Determine the (X, Y) coordinate at the center of the cell enclosing the given text.  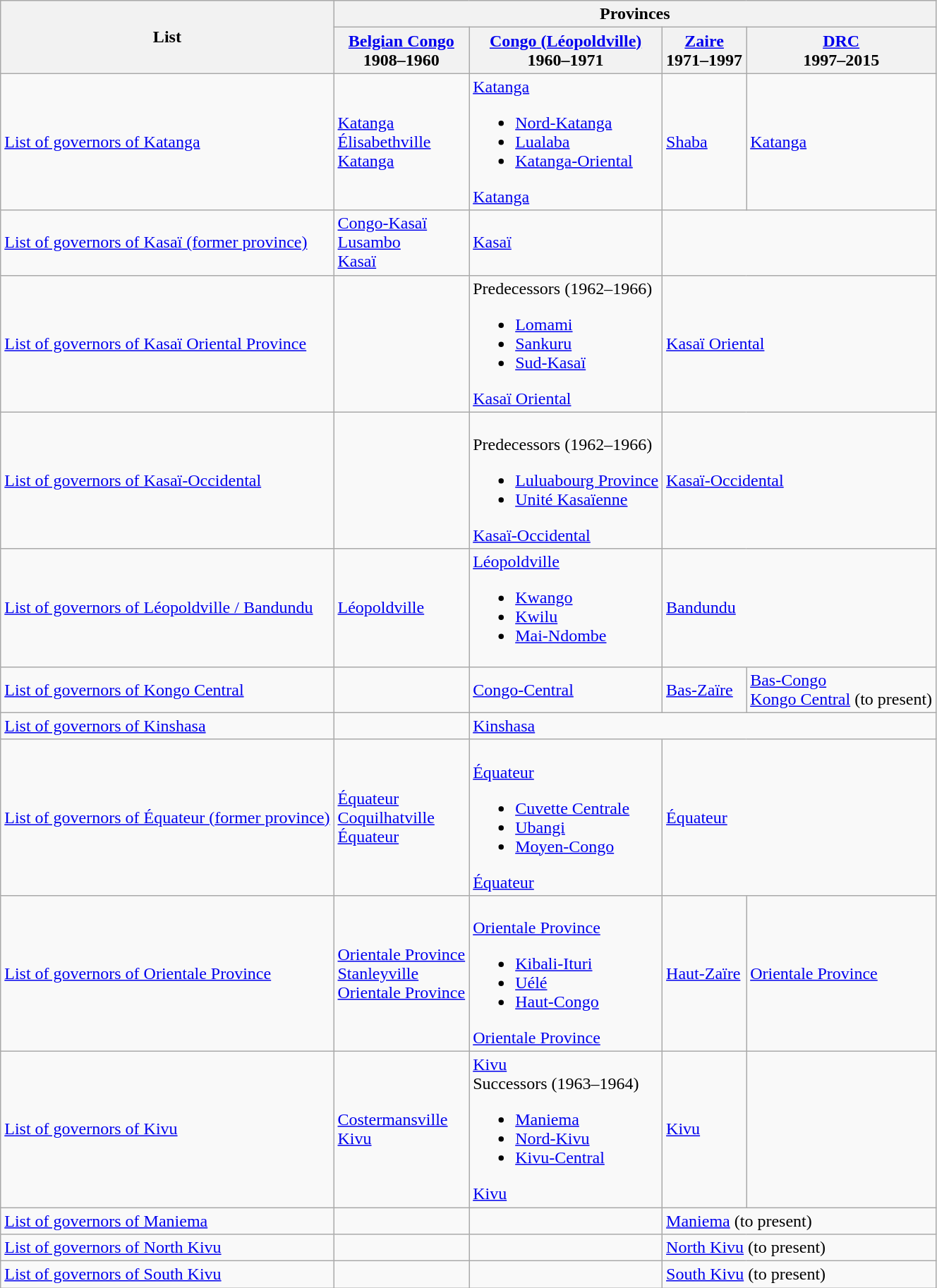
Kivu (704, 1129)
Predecessors (1962–1966)Luluabourg ProvinceUnité KasaïenneKasaï-Occidental (566, 480)
Kasaï Oriental (799, 344)
List of governors of South Kivu (167, 1275)
List of governors of Katanga (167, 142)
North Kivu (to present) (799, 1248)
ÉquateurCoquilhatvilleÉquateur (401, 817)
Kinshasa (703, 726)
Orientale ProvinceKibali-IturiUéléHaut-CongoOrientale Province (566, 973)
South Kivu (to present) (799, 1275)
KatangaNord-KatangaLualabaKatanga-OrientalKatanga (566, 142)
KivuSuccessors (1963–1964)ManiemaNord-KivuKivu-CentralKivu (566, 1129)
List of governors of Kasaï-Occidental (167, 480)
Équateur (799, 817)
Bas-Congo Kongo Central (to present) (841, 690)
Haut-Zaïre (704, 973)
Predecessors (1962–1966)LomamiSankuruSud-KasaïKasaï Oriental (566, 344)
DRC1997–2015 (841, 51)
List of governors of Maniema (167, 1221)
Congo-Central (566, 690)
Bandundu (799, 608)
List of governors of Orientale Province (167, 973)
Provinces (635, 14)
Shaba (704, 142)
List of governors of North Kivu (167, 1248)
LéopoldvilleKwangoKwiluMai-Ndombe (566, 608)
List of governors of Kinshasa (167, 726)
Orientale Province (841, 973)
Bas-Zaïre (704, 690)
Belgian Congo1908–1960 (401, 51)
List of governors of Kasaï Oriental Province (167, 344)
Léopoldville (401, 608)
Orientale Province Stanleyville Orientale Province (401, 973)
KatangaÉlisabethvilleKatanga (401, 142)
Katanga (841, 142)
Congo-Kasaï Lusambo Kasaï (401, 243)
Maniema (to present) (799, 1221)
Kasaï-Occidental (799, 480)
List of governors of Kasaï (former province) (167, 243)
List of governors of Kivu (167, 1129)
List of governors of Kongo Central (167, 690)
List of governors of Équateur (former province) (167, 817)
CostermansvilleKivu (401, 1129)
Zaire1971–1997 (704, 51)
Congo (Léopoldville)1960–1971 (566, 51)
List (167, 37)
List of governors of Léopoldville / Bandundu (167, 608)
Kasaï (566, 243)
ÉquateurCuvette CentraleUbangiMoyen-CongoÉquateur (566, 817)
